Identify which cell holds the provided text, then report its [x, y] central coordinate. 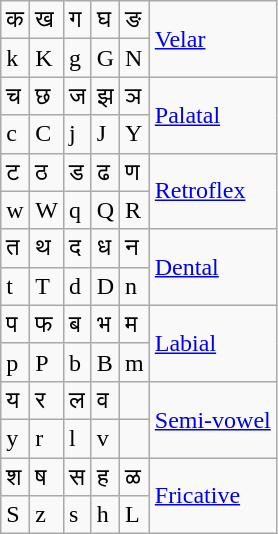
z [47, 515]
C [47, 134]
N [135, 58]
ञ [135, 96]
d [78, 286]
ब [78, 324]
ड [78, 172]
j [78, 134]
ख [47, 20]
ध [105, 248]
w [16, 210]
थ [47, 248]
v [105, 438]
G [105, 58]
ण [135, 172]
ढ [105, 172]
Fricative [212, 496]
Q [105, 210]
L [135, 515]
ल [78, 400]
l [78, 438]
प [16, 324]
P [47, 362]
छ [47, 96]
र [47, 400]
b [78, 362]
r [47, 438]
h [105, 515]
ट [16, 172]
ग [78, 20]
m [135, 362]
T [47, 286]
च [16, 96]
व [105, 400]
n [135, 286]
म [135, 324]
श [16, 477]
Palatal [212, 115]
p [16, 362]
Y [135, 134]
घ [105, 20]
न [135, 248]
ज [78, 96]
त [16, 248]
फ [47, 324]
Dental [212, 267]
ह [105, 477]
D [105, 286]
q [78, 210]
ठ [47, 172]
भ [105, 324]
Velar [212, 39]
Retroflex [212, 191]
t [16, 286]
R [135, 210]
g [78, 58]
द [78, 248]
W [47, 210]
ळ [135, 477]
y [16, 438]
s [78, 515]
ङ [135, 20]
S [16, 515]
ष [47, 477]
क [16, 20]
Semi-vowel [212, 419]
Labial [212, 343]
K [47, 58]
J [105, 134]
k [16, 58]
य [16, 400]
स [78, 477]
B [105, 362]
c [16, 134]
झ [105, 96]
